Detect which cell encompasses the target text, then output its (x, y) center coordinate. 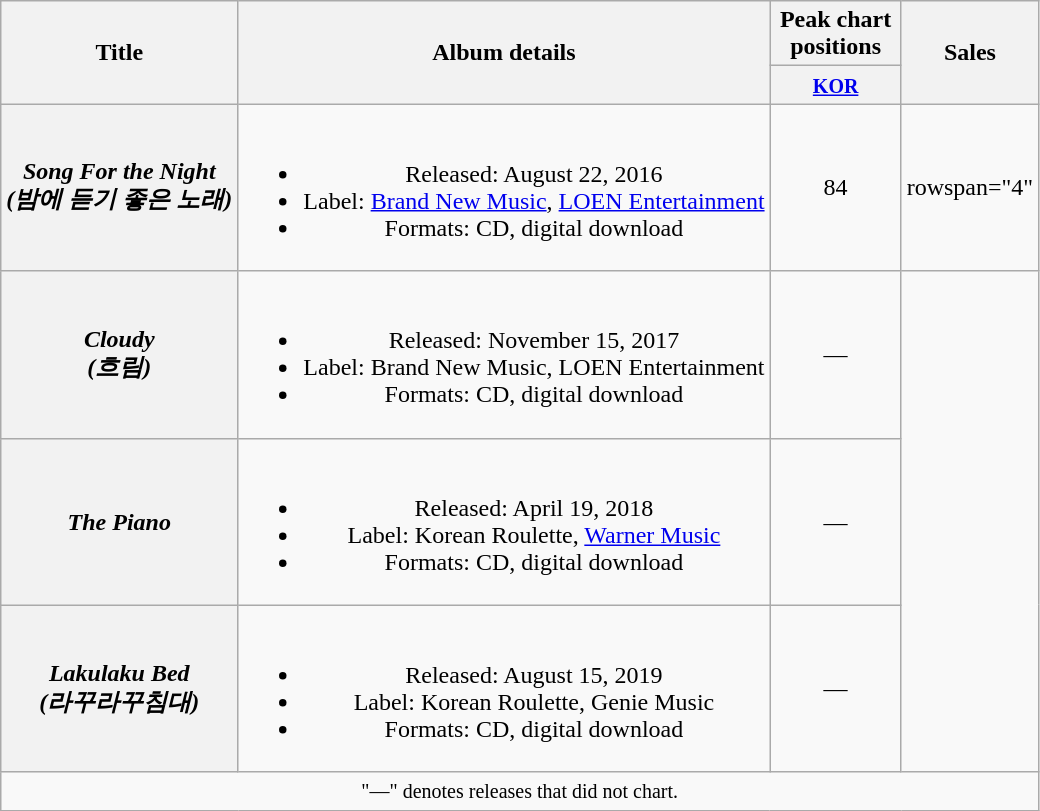
Released: August 22, 2016Label: Brand New Music, LOEN EntertainmentFormats: CD, digital download (504, 188)
Album details (504, 52)
Sales (970, 52)
Released: November 15, 2017Label: Brand New Music, LOEN EntertainmentFormats: CD, digital download (504, 354)
Lakulaku Bed(라꾸라꾸침대) (120, 688)
Released: April 19, 2018Label: Korean Roulette, Warner MusicFormats: CD, digital download (504, 522)
Released: August 15, 2019Label: Korean Roulette, Genie MusicFormats: CD, digital download (504, 688)
KOR (836, 85)
rowspan="4" (970, 188)
Cloudy(흐림) (120, 354)
"—" denotes releases that did not chart. (520, 791)
Title (120, 52)
The Piano (120, 522)
Peak chart positions (836, 34)
Song For the Night(밤에 듣기 좋은 노래) (120, 188)
84 (836, 188)
